Return [X, Y] of the center of cell containing provided text 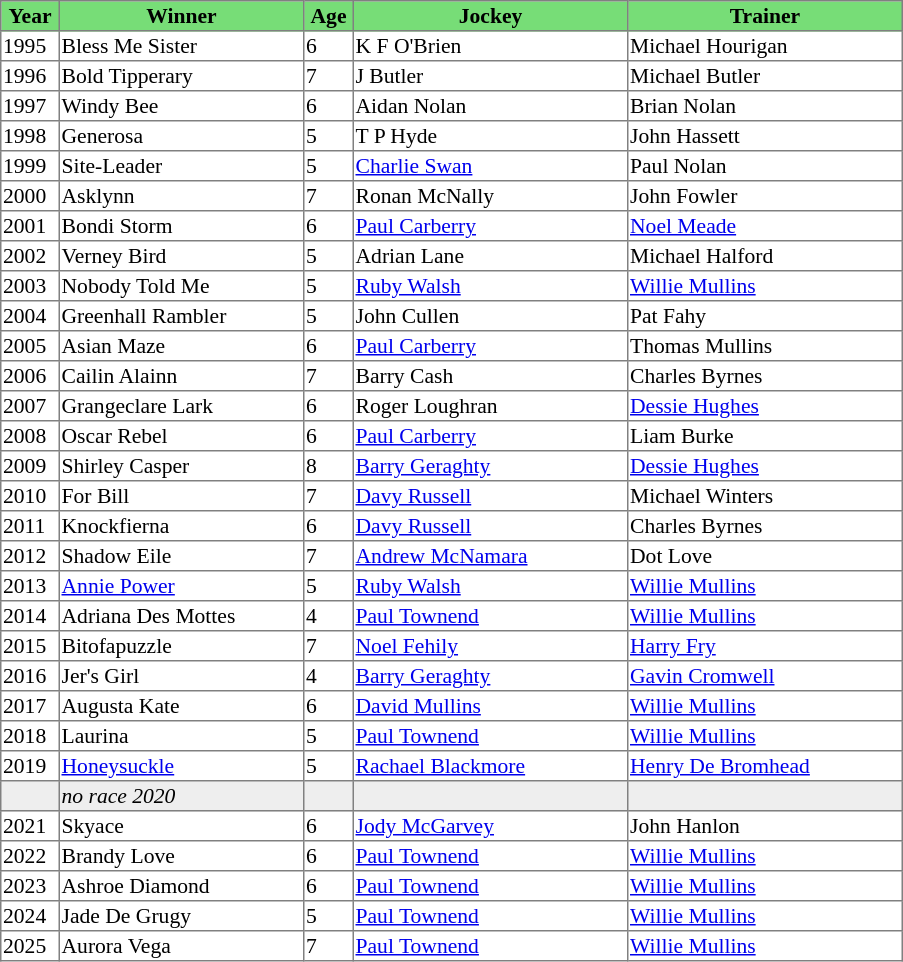
2021 [30, 826]
Honeysuckle [181, 766]
Skyace [181, 826]
Noel Meade [765, 226]
2018 [30, 736]
J Butler [490, 76]
For Bill [181, 496]
Bondi Storm [181, 226]
1997 [30, 106]
2011 [30, 526]
2019 [30, 766]
Roger Loughran [490, 406]
Grangeclare Lark [181, 406]
Ashroe Diamond [181, 886]
Jody McGarvey [490, 826]
Andrew McNamara [490, 556]
Pat Fahy [765, 316]
Bless Me Sister [181, 46]
2010 [30, 496]
2012 [30, 556]
Bitofapuzzle [181, 646]
Michael Halford [765, 256]
Cailin Alainn [181, 376]
Asian Maze [181, 346]
Paul Nolan [765, 166]
no race 2020 [181, 796]
2004 [30, 316]
Oscar Rebel [181, 436]
2005 [30, 346]
Henry De Bromhead [765, 766]
2024 [30, 916]
Jer's Girl [181, 676]
Dot Love [765, 556]
2023 [30, 886]
Augusta Kate [181, 706]
Jockey [490, 16]
Adriana Des Mottes [181, 616]
2016 [30, 676]
John Hassett [765, 136]
Age [329, 16]
Shadow Eile [181, 556]
Noel Fehily [490, 646]
John Cullen [490, 316]
Adrian Lane [490, 256]
David Mullins [490, 706]
Gavin Cromwell [765, 676]
Barry Cash [490, 376]
Thomas Mullins [765, 346]
2006 [30, 376]
2008 [30, 436]
T P Hyde [490, 136]
2001 [30, 226]
1998 [30, 136]
K F O'Brien [490, 46]
John Hanlon [765, 826]
Greenhall Rambler [181, 316]
Rachael Blackmore [490, 766]
Laurina [181, 736]
John Fowler [765, 196]
Ronan McNally [490, 196]
Asklynn [181, 196]
Nobody Told Me [181, 286]
Winner [181, 16]
2014 [30, 616]
Liam Burke [765, 436]
Annie Power [181, 586]
Brian Nolan [765, 106]
Verney Bird [181, 256]
Charlie Swan [490, 166]
Harry Fry [765, 646]
1999 [30, 166]
Year [30, 16]
8 [329, 466]
2022 [30, 856]
1995 [30, 46]
2017 [30, 706]
Bold Tipperary [181, 76]
Windy Bee [181, 106]
Shirley Casper [181, 466]
2007 [30, 406]
Knockfierna [181, 526]
Trainer [765, 16]
Aurora Vega [181, 946]
1996 [30, 76]
2009 [30, 466]
Jade De Grugy [181, 916]
Aidan Nolan [490, 106]
2025 [30, 946]
2003 [30, 286]
2015 [30, 646]
Brandy Love [181, 856]
2000 [30, 196]
Generosa [181, 136]
Michael Butler [765, 76]
Michael Winters [765, 496]
Michael Hourigan [765, 46]
Site-Leader [181, 166]
2002 [30, 256]
2013 [30, 586]
